Scan for the cell matching the given text and deliver its (X, Y) coordinate at center. 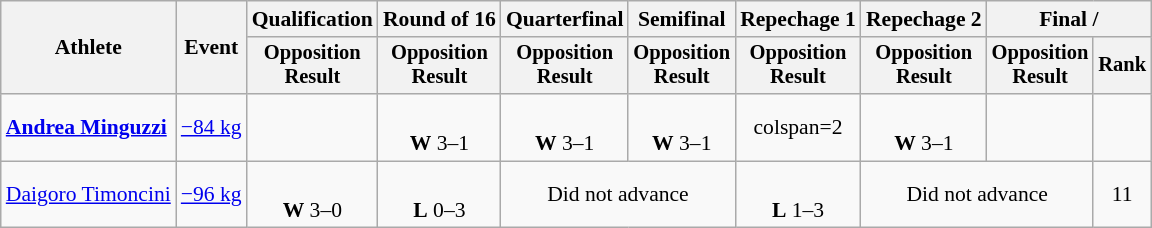
Daigoro Timoncini (88, 194)
Rank (1122, 66)
L 1–3 (798, 194)
Final / (1069, 19)
W 3–0 (312, 194)
Quarterfinal (565, 19)
Round of 16 (440, 19)
Semifinal (682, 19)
Athlete (88, 48)
Qualification (312, 19)
Event (212, 48)
Andrea Minguzzi (88, 128)
Repechage 1 (798, 19)
L 0–3 (440, 194)
11 (1122, 194)
−96 kg (212, 194)
colspan=2 (798, 128)
−84 kg (212, 128)
Repechage 2 (924, 19)
